Search for the cell housing the specified text and yield its [X, Y] center coordinate. 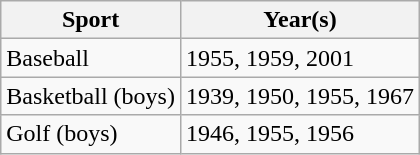
1946, 1955, 1956 [300, 134]
1955, 1959, 2001 [300, 58]
Year(s) [300, 20]
1939, 1950, 1955, 1967 [300, 96]
Golf (boys) [91, 134]
Basketball (boys) [91, 96]
Baseball [91, 58]
Sport [91, 20]
